Identify which cell holds the provided text, then report its [X, Y] central coordinate. 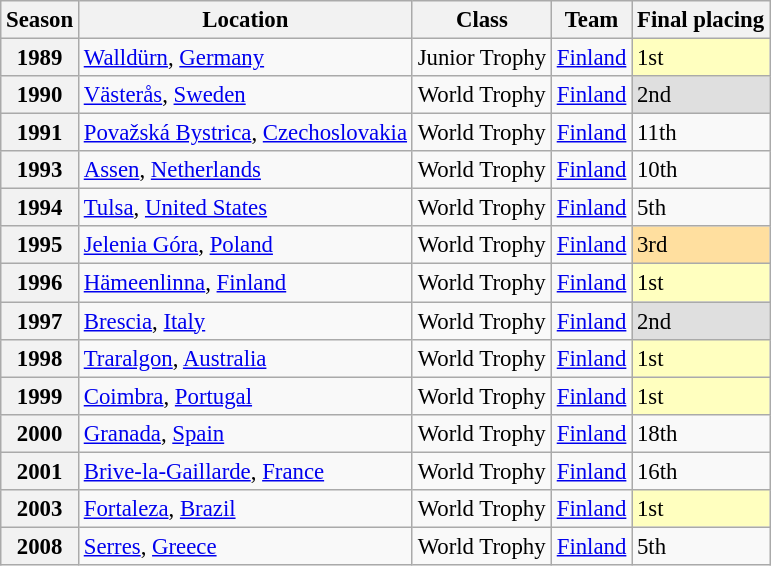
1994 [40, 208]
Class [482, 20]
18th [701, 433]
1999 [40, 396]
Granada, Spain [245, 433]
1989 [40, 58]
2001 [40, 471]
1996 [40, 283]
Location [245, 20]
1997 [40, 321]
Považská Bystrica, Czechoslovakia [245, 133]
Traralgon, Australia [245, 358]
Jelenia Góra, Poland [245, 245]
Brive-la-Gaillarde, France [245, 471]
3rd [701, 245]
1993 [40, 170]
Coimbra, Portugal [245, 396]
1998 [40, 358]
Team [591, 20]
Tulsa, United States [245, 208]
1995 [40, 245]
Fortaleza, Brazil [245, 509]
Brescia, Italy [245, 321]
Hämeenlinna, Finland [245, 283]
2008 [40, 546]
2003 [40, 509]
2000 [40, 433]
Västerås, Sweden [245, 95]
Serres, Greece [245, 546]
10th [701, 170]
16th [701, 471]
Season [40, 20]
Junior Trophy [482, 58]
Assen, Netherlands [245, 170]
Final placing [701, 20]
Walldürn, Germany [245, 58]
11th [701, 133]
1991 [40, 133]
1990 [40, 95]
